Pinpoint the cell where the given text exists, returning its [x, y] midpoint coordinate. 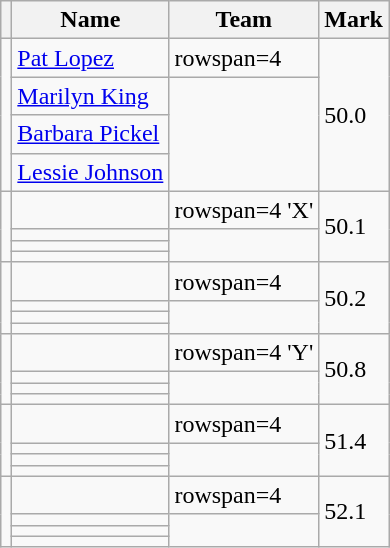
Lessie Johnson [90, 172]
50.0 [354, 115]
50.2 [354, 298]
50.8 [354, 370]
Pat Lopez [90, 58]
Name [90, 20]
rowspan=4 'X' [244, 210]
Barbara Pickel [90, 134]
Marilyn King [90, 96]
rowspan=4 'Y' [244, 353]
Mark [354, 20]
50.1 [354, 226]
51.4 [354, 440]
Team [244, 20]
52.1 [354, 512]
